Return the (X, Y) coordinate for the center point of the cell that contains the specified text.  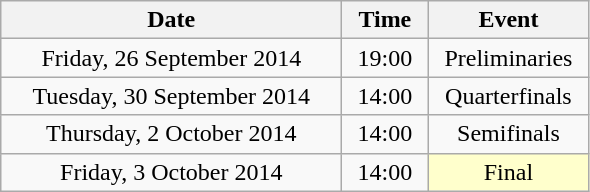
19:00 (385, 58)
Tuesday, 30 September 2014 (172, 96)
Thursday, 2 October 2014 (172, 134)
Semifinals (508, 134)
Friday, 3 October 2014 (172, 172)
Event (508, 20)
Final (508, 172)
Preliminaries (508, 58)
Time (385, 20)
Date (172, 20)
Quarterfinals (508, 96)
Friday, 26 September 2014 (172, 58)
